Return [X, Y] of the center of cell containing provided text 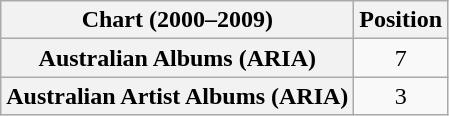
Position [401, 20]
Australian Albums (ARIA) [178, 58]
7 [401, 58]
Australian Artist Albums (ARIA) [178, 96]
Chart (2000–2009) [178, 20]
3 [401, 96]
